Search for the cell housing the specified text and yield its [X, Y] center coordinate. 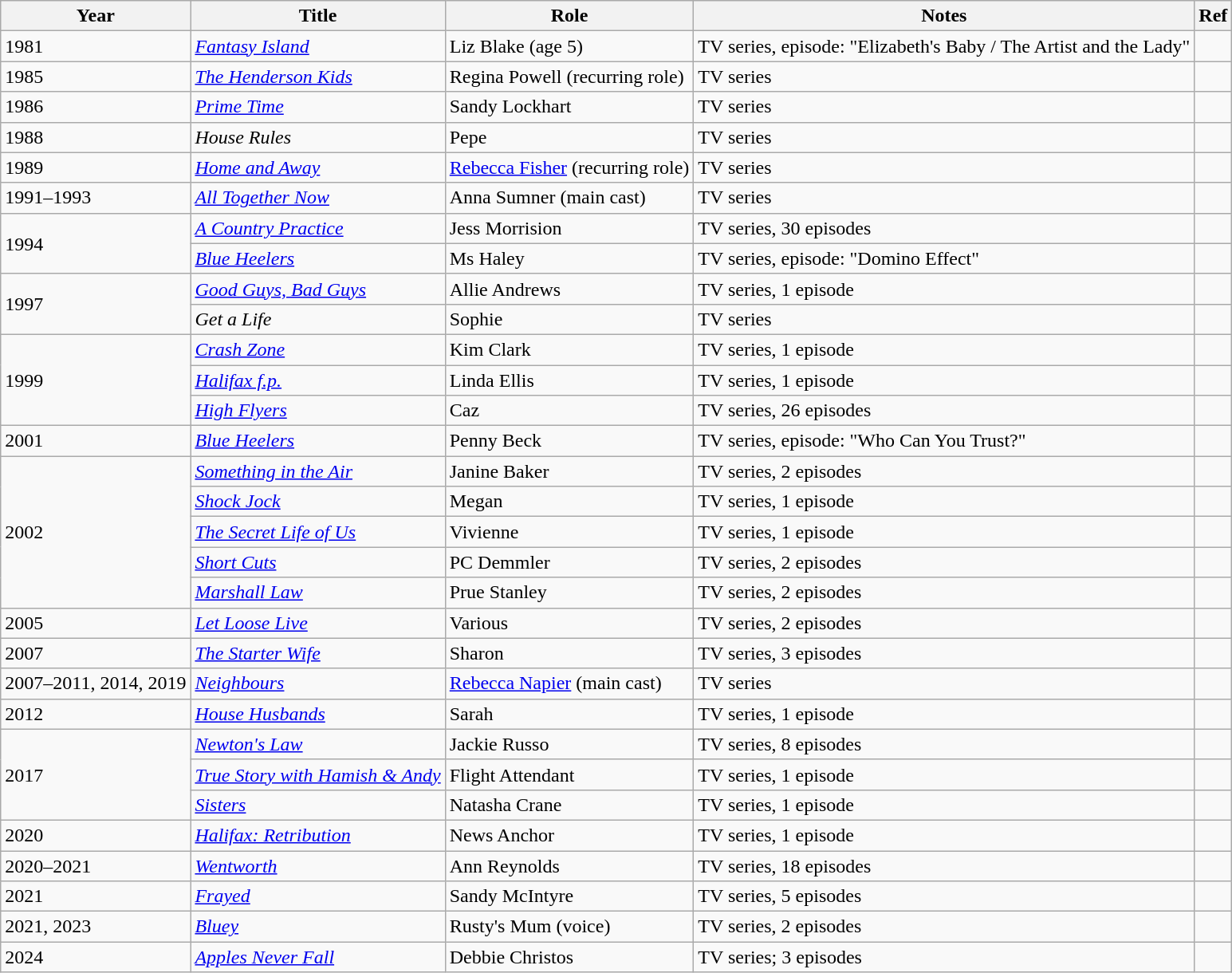
1988 [96, 137]
Anna Sumner (main cast) [569, 198]
Marshall Law [317, 593]
Fantasy Island [317, 46]
Vivienne [569, 532]
Various [569, 623]
A Country Practice [317, 228]
Frayed [317, 896]
1985 [96, 77]
Natasha Crane [569, 805]
1994 [96, 243]
News Anchor [569, 835]
1991–1993 [96, 198]
2002 [96, 532]
2005 [96, 623]
Kim Clark [569, 349]
TV series, 3 episodes [944, 653]
Rusty's Mum (voice) [569, 927]
Jess Morrision [569, 228]
Sandy McIntyre [569, 896]
2001 [96, 441]
Notes [944, 16]
Apples Never Fall [317, 957]
The Henderson Kids [317, 77]
Allie Andrews [569, 289]
Janine Baker [569, 471]
1997 [96, 304]
Short Cuts [317, 562]
2021 [96, 896]
Home and Away [317, 167]
TV series, 26 episodes [944, 411]
Linda Ellis [569, 380]
Sophie [569, 319]
Liz Blake (age 5) [569, 46]
Sarah [569, 714]
Let Loose Live [317, 623]
House Husbands [317, 714]
TV series, episode: "Domino Effect" [944, 258]
2017 [96, 774]
Crash Zone [317, 349]
The Starter Wife [317, 653]
Something in the Air [317, 471]
House Rules [317, 137]
1986 [96, 107]
2012 [96, 714]
1989 [96, 167]
TV series, episode: "Elizabeth's Baby / The Artist and the Lady" [944, 46]
High Flyers [317, 411]
Regina Powell (recurring role) [569, 77]
Shock Jock [317, 502]
2007 [96, 653]
Sandy Lockhart [569, 107]
2024 [96, 957]
TV series, 8 episodes [944, 744]
TV series, 18 episodes [944, 865]
2020–2021 [96, 865]
All Together Now [317, 198]
Bluey [317, 927]
1999 [96, 380]
TV series, 5 episodes [944, 896]
The Secret Life of Us [317, 532]
Prue Stanley [569, 593]
True Story with Hamish & Andy [317, 774]
TV series, episode: "Who Can You Trust?" [944, 441]
Jackie Russo [569, 744]
Ms Haley [569, 258]
2020 [96, 835]
Pepe [569, 137]
Halifax: Retribution [317, 835]
Megan [569, 502]
2021, 2023 [96, 927]
Prime Time [317, 107]
Sisters [317, 805]
Caz [569, 411]
Title [317, 16]
Neighbours [317, 683]
PC Demmler [569, 562]
Wentworth [317, 865]
Rebecca Napier (main cast) [569, 683]
1981 [96, 46]
Debbie Christos [569, 957]
2007–2011, 2014, 2019 [96, 683]
Get a Life [317, 319]
Ref [1214, 16]
Rebecca Fisher (recurring role) [569, 167]
Good Guys, Bad Guys [317, 289]
Newton's Law [317, 744]
Sharon [569, 653]
Year [96, 16]
Ann Reynolds [569, 865]
Halifax f.p. [317, 380]
Role [569, 16]
Penny Beck [569, 441]
TV series, 30 episodes [944, 228]
Flight Attendant [569, 774]
TV series; 3 episodes [944, 957]
